Locate the cell with the specified text and output its [X, Y] center coordinate. 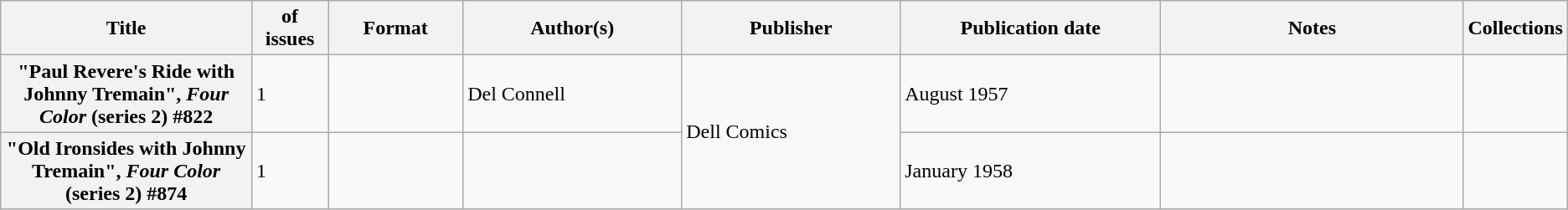
Del Connell [573, 94]
Format [395, 28]
Notes [1312, 28]
Title [126, 28]
of issues [290, 28]
"Old Ironsides with Johnny Tremain", Four Color (series 2) #874 [126, 171]
Publication date [1030, 28]
January 1958 [1030, 171]
Dell Comics [791, 132]
Author(s) [573, 28]
"Paul Revere's Ride with Johnny Tremain", Four Color (series 2) #822 [126, 94]
Publisher [791, 28]
Collections [1515, 28]
August 1957 [1030, 94]
